Output the [X, Y] coordinate of the center of the cell containing the given text.  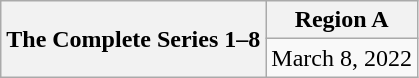
Region A [342, 20]
The Complete Series 1–8 [134, 39]
March 8, 2022 [342, 58]
